Capture the cell that displays the provided text and extract its [X, Y] central coordinate. 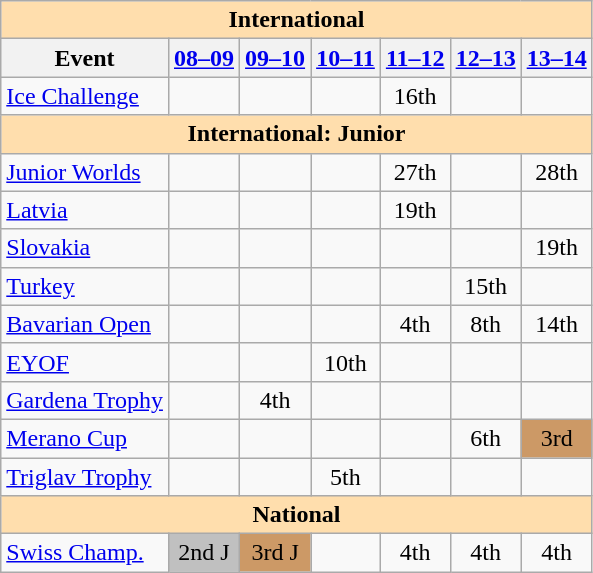
Junior Worlds [85, 172]
Gardena Trophy [85, 400]
Merano Cup [85, 438]
International: Junior [296, 134]
Ice Challenge [85, 96]
16th [415, 96]
Latvia [85, 210]
3rd J [276, 553]
3rd [556, 438]
6th [486, 438]
Swiss Champ. [85, 553]
EYOF [85, 362]
13–14 [556, 58]
5th [346, 477]
International [296, 20]
15th [486, 286]
National [296, 515]
Slovakia [85, 248]
09–10 [276, 58]
14th [556, 324]
2nd J [204, 553]
Bavarian Open [85, 324]
Triglav Trophy [85, 477]
27th [415, 172]
8th [486, 324]
11–12 [415, 58]
08–09 [204, 58]
28th [556, 172]
10th [346, 362]
12–13 [486, 58]
Turkey [85, 286]
Event [85, 58]
10–11 [346, 58]
